Find where the given text appears and provide that cell's center as [X, Y] coordinate. 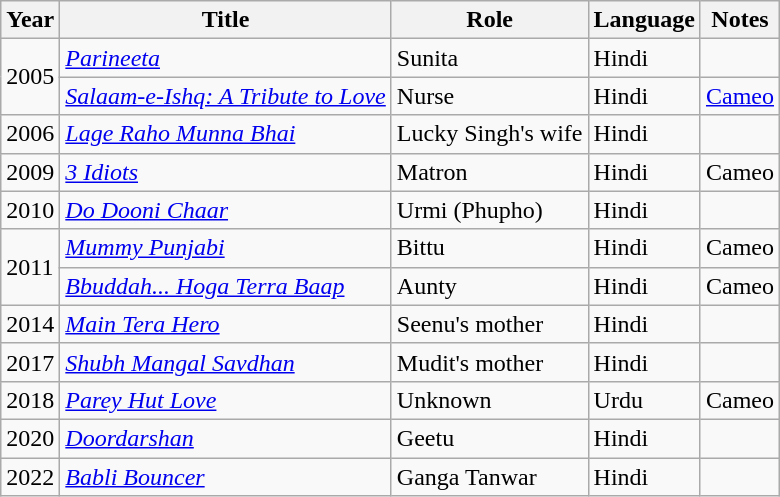
Salaam-e-Ishq: A Tribute to Love [226, 96]
Bbuddah... Hoga Terra Baap [226, 286]
Mummy Punjabi [226, 248]
Language [644, 20]
Do Dooni Chaar [226, 210]
2018 [30, 400]
2010 [30, 210]
Babli Bouncer [226, 477]
Urdu [644, 400]
2009 [30, 172]
Parineeta [226, 58]
Mudit's mother [490, 362]
Geetu [490, 438]
2022 [30, 477]
Aunty [490, 286]
Sunita [490, 58]
2005 [30, 77]
Seenu's mother [490, 324]
2020 [30, 438]
Title [226, 20]
2017 [30, 362]
Unknown [490, 400]
Nurse [490, 96]
Bittu [490, 248]
Matron [490, 172]
2011 [30, 267]
2014 [30, 324]
Role [490, 20]
Parey Hut Love [226, 400]
Year [30, 20]
3 Idiots [226, 172]
Lucky Singh's wife [490, 134]
Main Tera Hero [226, 324]
Doordarshan [226, 438]
Notes [740, 20]
Urmi (Phupho) [490, 210]
Ganga Tanwar [490, 477]
2006 [30, 134]
Shubh Mangal Savdhan [226, 362]
Lage Raho Munna Bhai [226, 134]
